Detect which cell encompasses the target text, then output its (x, y) center coordinate. 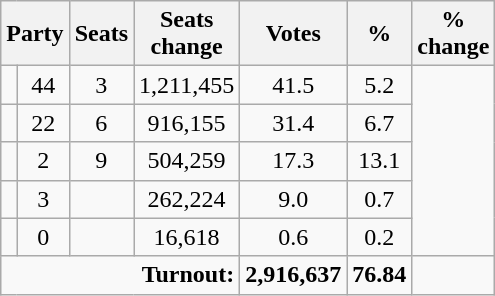
2 (43, 161)
16,618 (187, 237)
41.5 (294, 85)
504,259 (187, 161)
1,211,455 (187, 85)
31.4 (294, 123)
%change (454, 34)
9 (101, 161)
Party (35, 34)
0 (43, 237)
916,155 (187, 123)
22 (43, 123)
0.7 (380, 199)
Turnout: (120, 275)
17.3 (294, 161)
Seatschange (187, 34)
0.2 (380, 237)
76.84 (380, 275)
9.0 (294, 199)
Seats (101, 34)
44 (43, 85)
5.2 (380, 85)
13.1 (380, 161)
6 (101, 123)
6.7 (380, 123)
% (380, 34)
Votes (294, 34)
0.6 (294, 237)
262,224 (187, 199)
2,916,637 (294, 275)
